Detect which cell encompasses the target text, then output its [x, y] center coordinate. 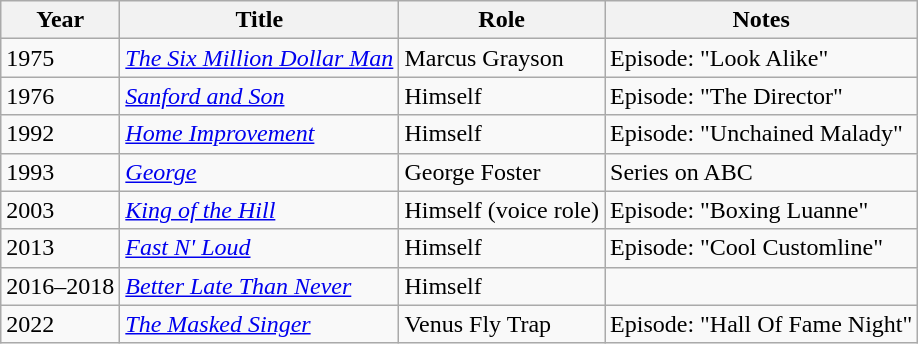
Sanford and Son [260, 96]
George Foster [502, 172]
Episode: "Hall Of Fame Night" [762, 324]
1993 [60, 172]
Episode: "Cool Customline" [762, 248]
2013 [60, 248]
1975 [60, 58]
Role [502, 20]
Better Late Than Never [260, 286]
The Masked Singer [260, 324]
Notes [762, 20]
Title [260, 20]
Venus Fly Trap [502, 324]
Himself (voice role) [502, 210]
Episode: "Unchained Malady" [762, 134]
1992 [60, 134]
2016–2018 [60, 286]
George [260, 172]
Series on ABC [762, 172]
2003 [60, 210]
Episode: "The Director" [762, 96]
Year [60, 20]
Home Improvement [260, 134]
Marcus Grayson [502, 58]
The Six Million Dollar Man [260, 58]
2022 [60, 324]
Episode: "Look Alike" [762, 58]
King of the Hill [260, 210]
1976 [60, 96]
Episode: "Boxing Luanne" [762, 210]
Fast N' Loud [260, 248]
